Detect which cell encompasses the target text, then output its [x, y] center coordinate. 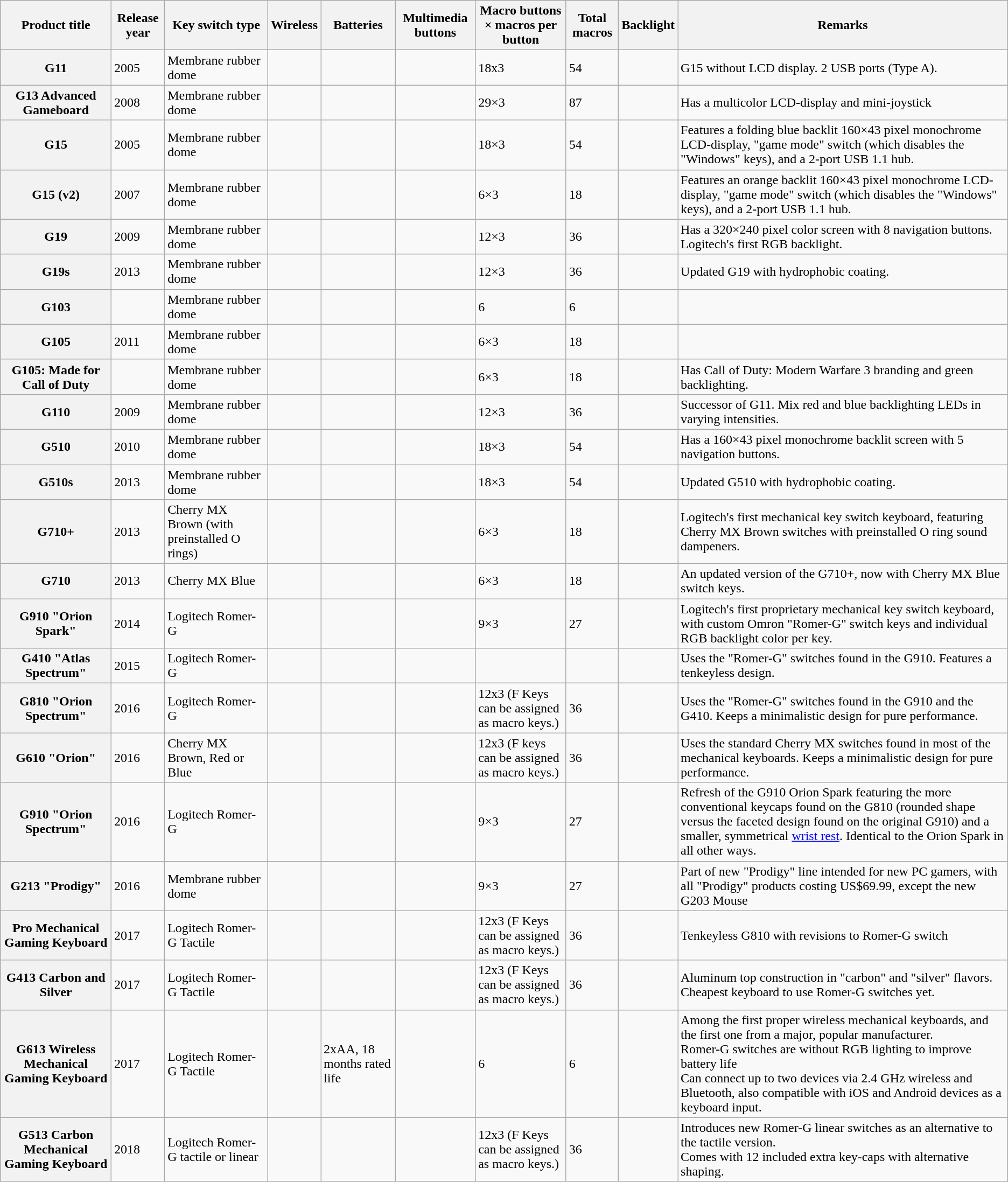
87 [592, 102]
2018 [138, 1149]
G413 Carbon and Silver [56, 985]
Logitech's first mechanical key switch keyboard, featuring Cherry MX Brown switches with preinstalled O ring sound dampeners. [843, 532]
Multimedia buttons [435, 25]
G105: Made for Call of Duty [56, 377]
Wireless [294, 25]
G19 [56, 237]
Key switch type [216, 25]
G110 [56, 411]
Features an orange backlit 160×43 pixel monochrome LCD-display, "game mode" switch (which disables the "Windows" keys), and a 2-port USB 1.1 hub. [843, 194]
G513 Carbon Mechanical Gaming Keyboard [56, 1149]
Uses the "Romer-G" switches found in the G910. Features a tenkeyless design. [843, 666]
Has a multicolor LCD-display and mini-joystick [843, 102]
Updated G19 with hydrophobic coating. [843, 271]
Release year [138, 25]
Uses the "Romer-G" switches found in the G910 and the G410. Keeps a minimalistic design for pure performance. [843, 708]
G103 [56, 307]
Backlight [648, 25]
2015 [138, 666]
2008 [138, 102]
Has Call of Duty: Modern Warfare 3 branding and green backlighting. [843, 377]
12x3 (F keys can be assigned as macro keys.) [521, 758]
Aluminum top construction in "carbon" and "silver" flavors. Cheapest keyboard to use Romer-G switches yet. [843, 985]
G213 "Prodigy" [56, 886]
Has a 320×240 pixel color screen with 8 navigation buttons. Logitech's first RGB backlight. [843, 237]
Total macros [592, 25]
2xAA, 18 months rated life [359, 1064]
Introduces new Romer-G linear switches as an alternative to the tactile version.Comes with 12 included extra key-caps with alternative shaping. [843, 1149]
2007 [138, 194]
G910 "Orion Spark" [56, 624]
Logitech Romer-G tactile or linear [216, 1149]
G810 "Orion Spectrum" [56, 708]
Updated G510 with hydrophobic coating. [843, 481]
G510s [56, 481]
Has a 160×43 pixel monochrome backlit screen with 5 navigation buttons. [843, 447]
G15 without LCD display. 2 USB ports (Type A). [843, 68]
Product title [56, 25]
G105 [56, 341]
G13 Advanced Gameboard [56, 102]
Part of new "Prodigy" line intended for new PC gamers, with all "Prodigy" products costing US$69.99, except the new G203 Mouse [843, 886]
18x3 [521, 68]
2010 [138, 447]
G19s [56, 271]
G15 (v2) [56, 194]
Tenkeyless G810 with revisions to Romer-G switch [843, 935]
2011 [138, 341]
Cherry MX Brown, Red or Blue [216, 758]
Cherry MX Brown (with preinstalled O rings) [216, 532]
Logitech's first proprietary mechanical key switch keyboard, with custom Omron "Romer-G" switch keys and individual RGB backlight color per key. [843, 624]
Macro buttons × macros per button [521, 25]
G710 [56, 582]
Batteries [359, 25]
G613 Wireless Mechanical Gaming Keyboard [56, 1064]
2014 [138, 624]
G11 [56, 68]
Uses the standard Cherry MX switches found in most of the mechanical keyboards. Keeps a minimalistic design for pure performance. [843, 758]
Remarks [843, 25]
G510 [56, 447]
G410 "Atlas Spectrum" [56, 666]
An updated version of the G710+, now with Cherry MX Blue switch keys. [843, 582]
G710+ [56, 532]
Pro Mechanical Gaming Keyboard [56, 935]
G610 "Orion" [56, 758]
G15 [56, 145]
G910 "Orion Spectrum" [56, 822]
Successor of G11. Mix red and blue backlighting LEDs in varying intensities. [843, 411]
Cherry MX Blue [216, 582]
29×3 [521, 102]
